Return the (x, y) coordinate for the center point of the cell that contains the specified text.  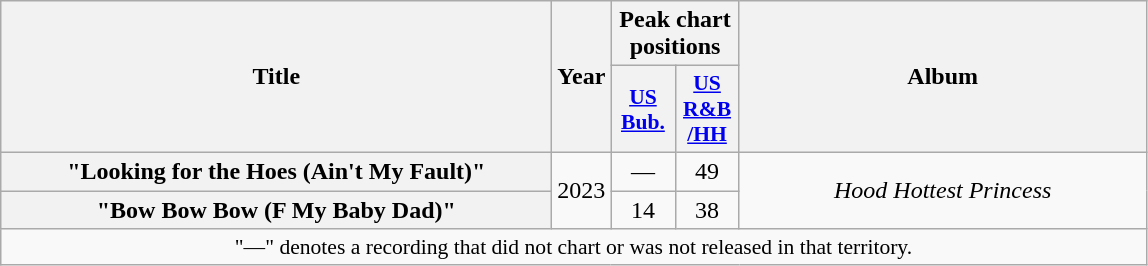
Year (582, 77)
Title (276, 77)
USBub. (643, 110)
2023 (582, 190)
"Looking for the Hoes (Ain't My Fault)" (276, 171)
Album (942, 77)
"—" denotes a recording that did not chart or was not released in that territory. (574, 247)
49 (707, 171)
14 (643, 209)
Hood Hottest Princess (942, 190)
Peak chart positions (675, 34)
USR&B/HH (707, 110)
— (643, 171)
38 (707, 209)
"Bow Bow Bow (F My Baby Dad)" (276, 209)
